From the cell containing the given text, extract its center point as (X, Y) coordinate. 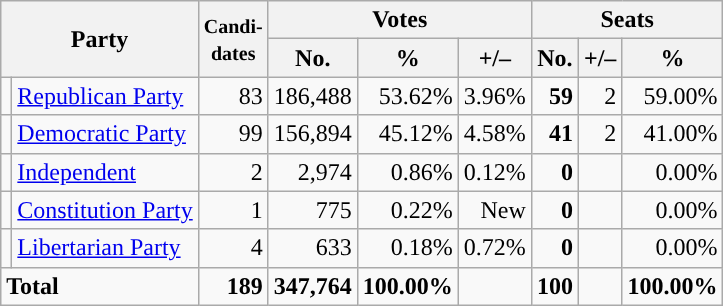
0.18% (408, 248)
633 (312, 248)
Votes (400, 20)
0.86% (408, 172)
0.12% (494, 172)
59 (554, 96)
53.62% (408, 96)
Candi-dates (233, 39)
0.72% (494, 248)
41.00% (672, 134)
41 (554, 134)
Republican Party (105, 96)
83 (233, 96)
1 (233, 210)
2,974 (312, 172)
Total (100, 286)
45.12% (408, 134)
Constitution Party (105, 210)
0.22% (408, 210)
3.96% (494, 96)
Libertarian Party (105, 248)
New (494, 210)
189 (233, 286)
100 (554, 286)
4.58% (494, 134)
4 (233, 248)
Independent (105, 172)
Democratic Party (105, 134)
347,764 (312, 286)
59.00% (672, 96)
775 (312, 210)
156,894 (312, 134)
99 (233, 134)
Party (100, 39)
186,488 (312, 96)
Seats (627, 20)
